Determine the [x, y] coordinate at the center of the cell enclosing the given text.  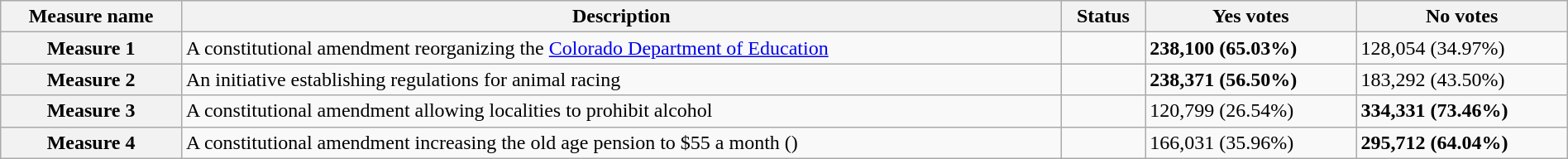
A constitutional amendment reorganizing the Colorado Department of Education [621, 48]
238,100 (65.03%) [1250, 48]
Yes votes [1250, 17]
Measure 1 [91, 48]
Measure 4 [91, 142]
Description [621, 17]
295,712 (64.04%) [1462, 142]
A constitutional amendment allowing localities to prohibit alcohol [621, 111]
166,031 (35.96%) [1250, 142]
238,371 (56.50%) [1250, 79]
183,292 (43.50%) [1462, 79]
334,331 (73.46%) [1462, 111]
No votes [1462, 17]
Status [1103, 17]
A constitutional amendment increasing the old age pension to $55 a month () [621, 142]
Measure 3 [91, 111]
120,799 (26.54%) [1250, 111]
Measure 2 [91, 79]
128,054 (34.97%) [1462, 48]
Measure name [91, 17]
An initiative establishing regulations for animal racing [621, 79]
